Return (X, Y) of the center of cell containing provided text 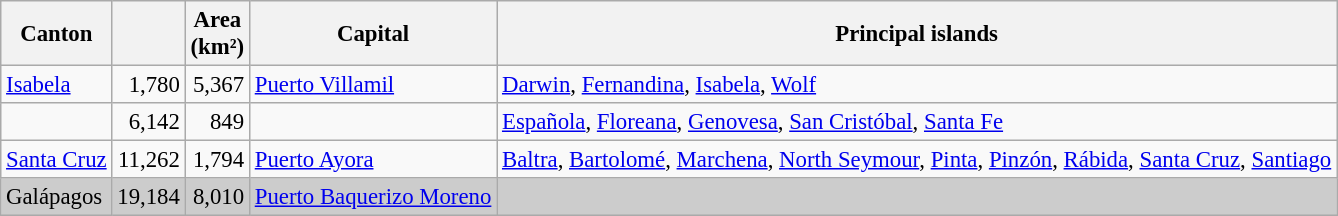
Baltra, Bartolomé, Marchena, North Seymour, Pinta, Pinzón, Rábida, Santa Cruz, Santiago (917, 160)
8,010 (217, 197)
19,184 (148, 197)
1,794 (217, 160)
Puerto Baquerizo Moreno (372, 197)
6,142 (148, 122)
Puerto Villamil (372, 85)
Canton (56, 34)
Area(km²) (217, 34)
Isabela (56, 85)
Galápagos (56, 197)
Santa Cruz (56, 160)
Puerto Ayora (372, 160)
Principal islands (917, 34)
5,367 (217, 85)
11,262 (148, 160)
1,780 (148, 85)
Española, Floreana, Genovesa, San Cristóbal, Santa Fe (917, 122)
Darwin, Fernandina, Isabela, Wolf (917, 85)
Capital (372, 34)
849 (217, 122)
